Return (X, Y) of the center of cell containing provided text 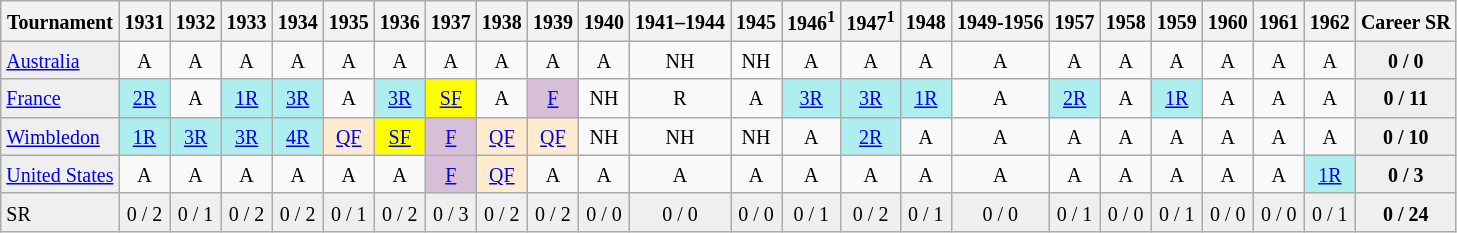
1960 (1228, 21)
1939 (552, 21)
1958 (1126, 21)
France (60, 98)
19461 (812, 21)
1948 (926, 21)
1945 (756, 21)
4R (298, 136)
1940 (604, 21)
1936 (400, 21)
1933 (246, 21)
Wimbledon (60, 136)
1934 (298, 21)
Australia (60, 60)
0 / 10 (1406, 136)
1935 (348, 21)
19471 (870, 21)
R (680, 98)
Career SR (1406, 21)
1932 (196, 21)
1931 (144, 21)
1938 (502, 21)
1962 (1330, 21)
Tournament (60, 21)
United States (60, 174)
1949-1956 (1000, 21)
1937 (450, 21)
1959 (1176, 21)
0 / 11 (1406, 98)
SR (60, 212)
1957 (1074, 21)
1941–1944 (680, 21)
1961 (1278, 21)
0 / 24 (1406, 212)
